Search for the cell housing the specified text and yield its (x, y) center coordinate. 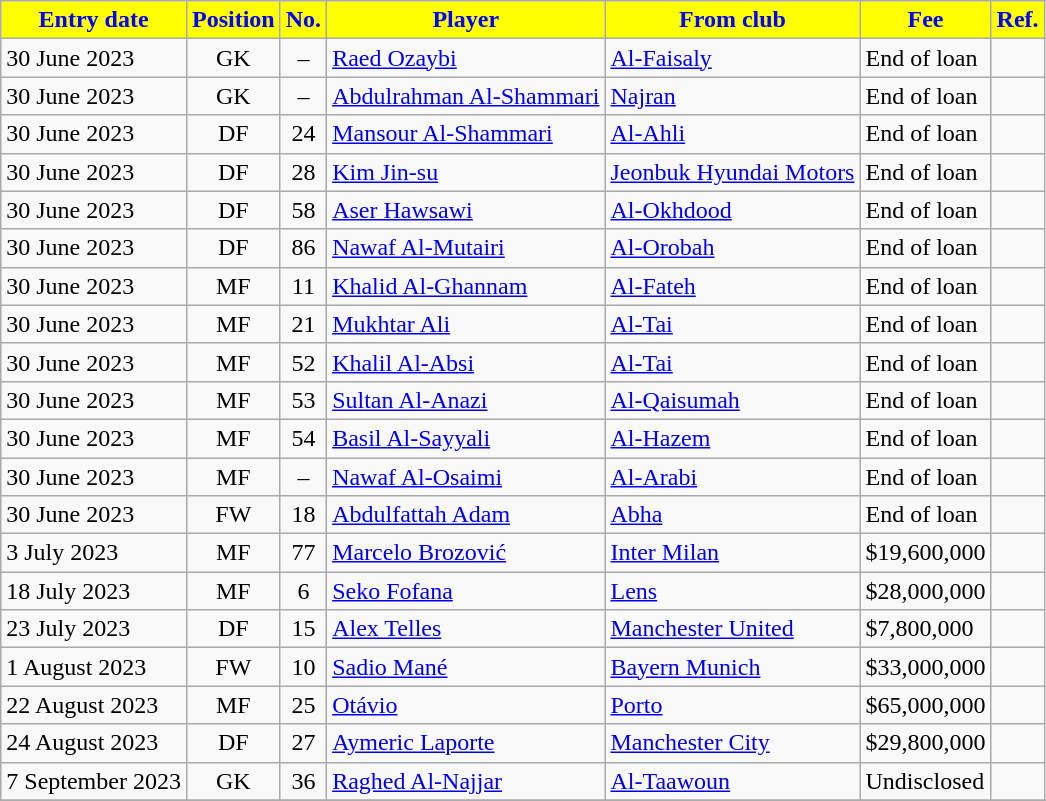
86 (303, 248)
Al-Qaisumah (732, 400)
21 (303, 324)
54 (303, 438)
28 (303, 172)
Basil Al-Sayyali (466, 438)
Aymeric Laporte (466, 743)
Abha (732, 515)
Nawaf Al-Mutairi (466, 248)
$28,000,000 (926, 591)
Porto (732, 705)
Seko Fofana (466, 591)
23 July 2023 (94, 629)
Player (466, 20)
Marcelo Brozović (466, 553)
1 August 2023 (94, 667)
Lens (732, 591)
10 (303, 667)
22 August 2023 (94, 705)
Aser Hawsawi (466, 210)
18 July 2023 (94, 591)
7 September 2023 (94, 781)
Mansour Al-Shammari (466, 134)
Al-Taawoun (732, 781)
Al-Okhdood (732, 210)
Nawaf Al-Osaimi (466, 477)
Al-Hazem (732, 438)
Sultan Al-Anazi (466, 400)
$19,600,000 (926, 553)
$29,800,000 (926, 743)
24 August 2023 (94, 743)
77 (303, 553)
15 (303, 629)
25 (303, 705)
Bayern Munich (732, 667)
$33,000,000 (926, 667)
Jeonbuk Hyundai Motors (732, 172)
Mukhtar Ali (466, 324)
Undisclosed (926, 781)
Kim Jin-su (466, 172)
27 (303, 743)
36 (303, 781)
Abdulrahman Al-Shammari (466, 96)
From club (732, 20)
53 (303, 400)
$65,000,000 (926, 705)
Al-Faisaly (732, 58)
No. (303, 20)
3 July 2023 (94, 553)
Position (233, 20)
Al-Fateh (732, 286)
Inter Milan (732, 553)
Sadio Mané (466, 667)
18 (303, 515)
Alex Telles (466, 629)
Manchester United (732, 629)
Raghed Al-Najjar (466, 781)
6 (303, 591)
Entry date (94, 20)
Raed Ozaybi (466, 58)
Al-Arabi (732, 477)
Abdulfattah Adam (466, 515)
Fee (926, 20)
$7,800,000 (926, 629)
24 (303, 134)
Al-Ahli (732, 134)
Manchester City (732, 743)
Khalil Al-Absi (466, 362)
Otávio (466, 705)
11 (303, 286)
58 (303, 210)
Al-Orobah (732, 248)
Najran (732, 96)
52 (303, 362)
Khalid Al-Ghannam (466, 286)
Ref. (1018, 20)
